Provide the [x, y] coordinate of the cell's center where the given text is located.  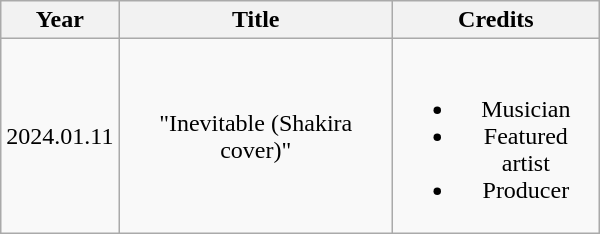
Credits [496, 20]
Year [60, 20]
2024.01.11 [60, 136]
MusicianFeatured artistProducer [496, 136]
Title [256, 20]
"Inevitable (Shakira cover)" [256, 136]
